Find where the given text appears and provide that cell's center as (x, y) coordinate. 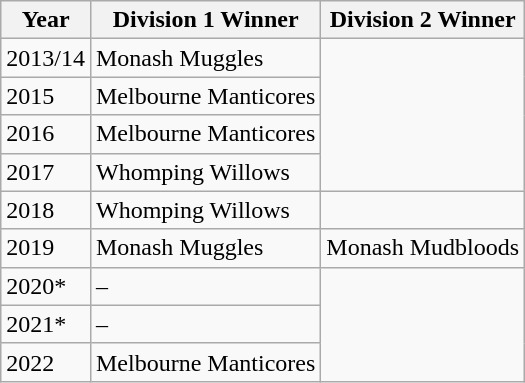
2017 (46, 172)
2021* (46, 324)
2020* (46, 286)
2016 (46, 134)
Division 1 Winner (205, 20)
2022 (46, 362)
Monash Mudbloods (423, 248)
Year (46, 20)
2015 (46, 96)
Division 2 Winner (423, 20)
2019 (46, 248)
2013/14 (46, 58)
2018 (46, 210)
